Provide the [x, y] coordinate of the cell's center where the given text is located.  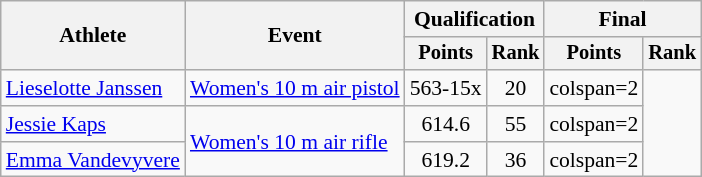
20 [516, 88]
563-15x [446, 88]
Qualification [475, 19]
Women's 10 m air rifle [295, 142]
Lieselotte Janssen [93, 88]
55 [516, 124]
Event [295, 36]
Women's 10 m air pistol [295, 88]
Athlete [93, 36]
Final [622, 19]
Jessie Kaps [93, 124]
614.6 [446, 124]
